For the text-containing cell, return its midpoint in (x, y) coordinate format. 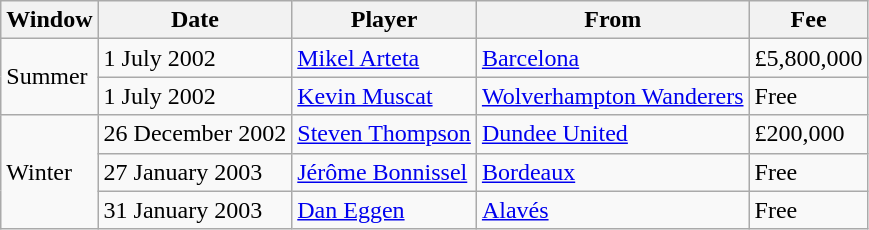
Mikel Arteta (384, 58)
Fee (808, 20)
31 January 2003 (195, 210)
Jérôme Bonnissel (384, 172)
Barcelona (612, 58)
Steven Thompson (384, 134)
Bordeaux (612, 172)
Kevin Muscat (384, 96)
£200,000 (808, 134)
£5,800,000 (808, 58)
Alavés (612, 210)
Wolverhampton Wanderers (612, 96)
Date (195, 20)
Dan Eggen (384, 210)
Summer (50, 77)
26 December 2002 (195, 134)
Winter (50, 172)
Dundee United (612, 134)
27 January 2003 (195, 172)
Player (384, 20)
Window (50, 20)
From (612, 20)
